Find where the given text appears and provide that cell's center as [X, Y] coordinate. 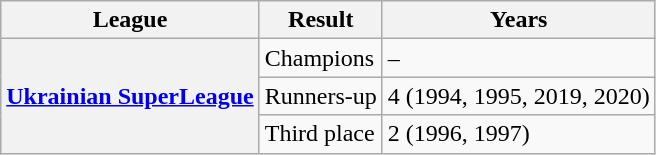
League [130, 20]
2 (1996, 1997) [518, 134]
Third place [320, 134]
Result [320, 20]
– [518, 58]
Years [518, 20]
Champions [320, 58]
Ukrainian SuperLeague [130, 96]
Runners-up [320, 96]
4 (1994, 1995, 2019, 2020) [518, 96]
